Determine the (X, Y) coordinate at the center of the cell enclosing the given text.  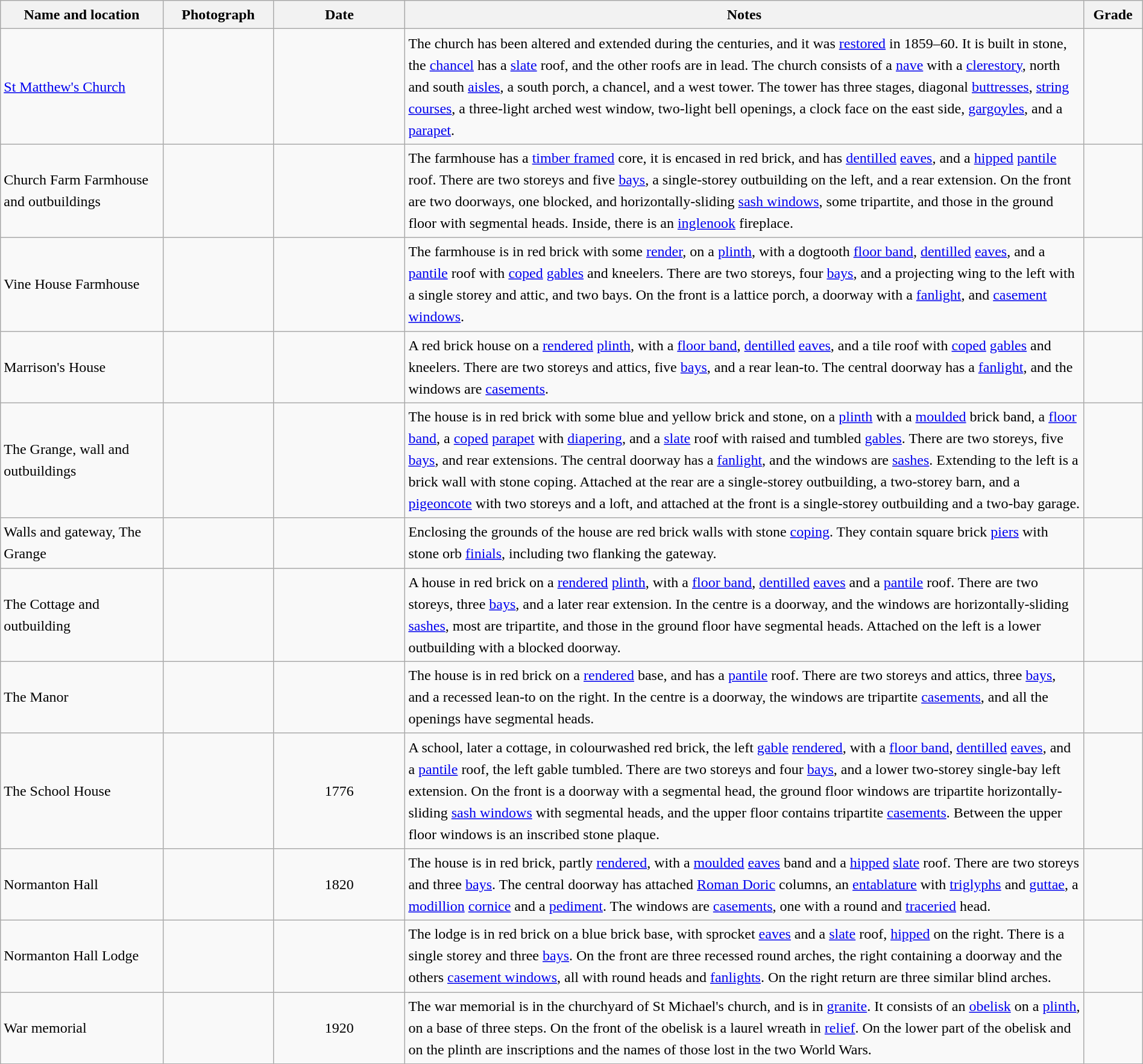
Vine House Farmhouse (82, 285)
Notes (744, 14)
Normanton Hall Lodge (82, 956)
The Grange, wall and outbuildings (82, 461)
Walls and gateway, The Grange (82, 543)
Grade (1113, 14)
St Matthew's Church (82, 87)
Photograph (218, 14)
Normanton Hall (82, 884)
1920 (339, 1028)
Marrison's House (82, 367)
Name and location (82, 14)
1820 (339, 884)
The Manor (82, 697)
Date (339, 14)
The Cottage and outbuilding (82, 615)
Church Farm Farmhouse and outbuildings (82, 190)
War memorial (82, 1028)
The School House (82, 791)
1776 (339, 791)
